Extract the [X, Y] coordinate from the center of the cell holding the provided text.  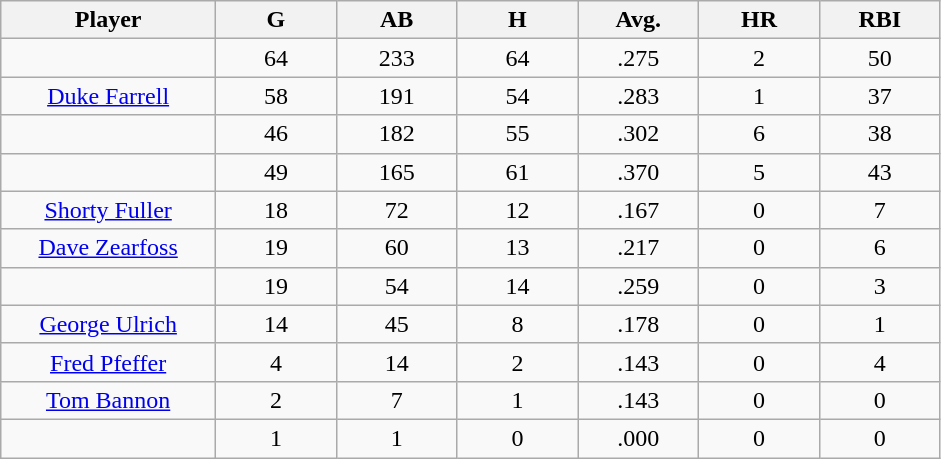
46 [276, 134]
38 [880, 134]
.370 [638, 172]
.178 [638, 324]
55 [518, 134]
.259 [638, 286]
Tom Bannon [108, 400]
.000 [638, 438]
18 [276, 210]
45 [396, 324]
Duke Farrell [108, 96]
12 [518, 210]
.302 [638, 134]
George Ulrich [108, 324]
165 [396, 172]
3 [880, 286]
49 [276, 172]
8 [518, 324]
191 [396, 96]
H [518, 20]
Dave Zearfoss [108, 248]
.275 [638, 58]
Shorty Fuller [108, 210]
RBI [880, 20]
50 [880, 58]
182 [396, 134]
43 [880, 172]
Player [108, 20]
13 [518, 248]
Fred Pfeffer [108, 362]
.167 [638, 210]
.217 [638, 248]
AB [396, 20]
Avg. [638, 20]
5 [760, 172]
60 [396, 248]
HR [760, 20]
G [276, 20]
233 [396, 58]
61 [518, 172]
37 [880, 96]
72 [396, 210]
.283 [638, 96]
58 [276, 96]
